Return the (x, y) coordinate for the center point of the cell that contains the specified text.  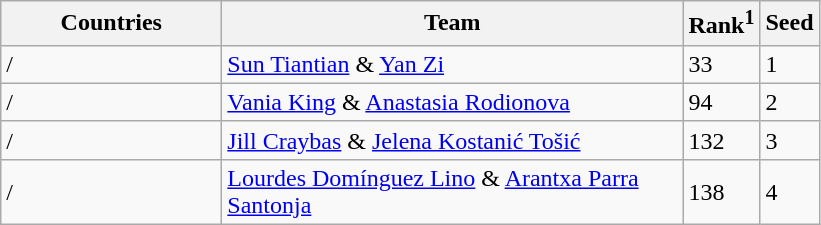
132 (722, 140)
Vania King & Anastasia Rodionova (452, 102)
Seed (790, 24)
Sun Tiantian & Yan Zi (452, 64)
1 (790, 64)
Rank1 (722, 24)
3 (790, 140)
33 (722, 64)
94 (722, 102)
2 (790, 102)
Countries (112, 24)
4 (790, 192)
138 (722, 192)
Team (452, 24)
Lourdes Domínguez Lino & Arantxa Parra Santonja (452, 192)
Jill Craybas & Jelena Kostanić Tošić (452, 140)
